Capture the cell that displays the provided text and extract its (x, y) central coordinate. 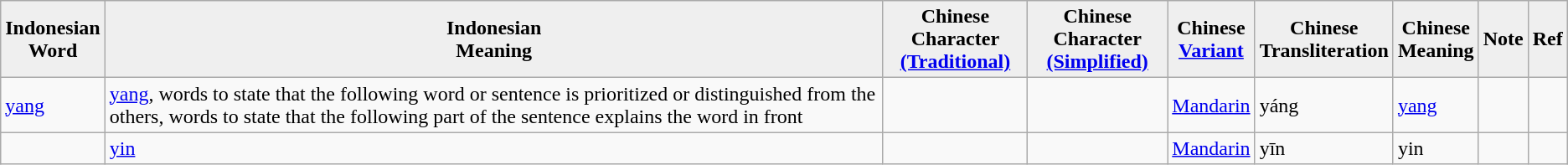
Indonesian Word (53, 39)
Ref (1548, 39)
Note (1503, 39)
Chinese Transliteration (1323, 39)
Indonesian Meaning (494, 39)
Chinese Character (Traditional) (955, 39)
Chinese Meaning (1436, 39)
yīn (1323, 148)
Chinese Variant (1211, 39)
Chinese Character (Simplified) (1097, 39)
yáng (1323, 106)
